Return (X, Y) of the center of cell containing provided text 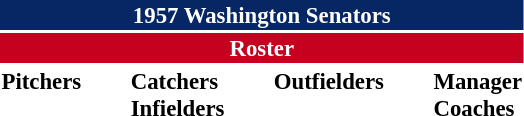
1957 Washington Senators (262, 15)
Roster (262, 48)
